Find where the given text appears and provide that cell's center as [X, Y] coordinate. 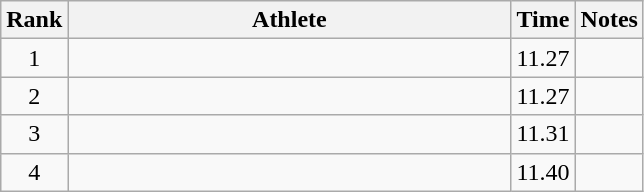
Athlete [290, 20]
11.31 [543, 134]
2 [34, 96]
Notes [609, 20]
4 [34, 172]
Rank [34, 20]
3 [34, 134]
Time [543, 20]
1 [34, 58]
11.40 [543, 172]
